For the text-containing cell, return its midpoint in (X, Y) coordinate format. 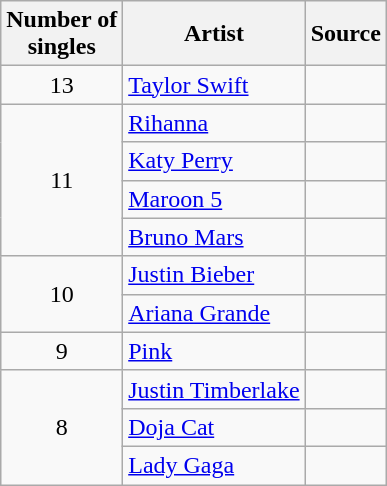
Number of singles (62, 34)
Bruno Mars (214, 237)
Katy Perry (214, 161)
Pink (214, 351)
10 (62, 294)
Rihanna (214, 123)
Ariana Grande (214, 313)
Source (346, 34)
Justin Timberlake (214, 389)
11 (62, 180)
Maroon 5 (214, 199)
9 (62, 351)
Doja Cat (214, 427)
Lady Gaga (214, 465)
8 (62, 427)
Artist (214, 34)
13 (62, 85)
Justin Bieber (214, 275)
Taylor Swift (214, 85)
